Pinpoint the cell where the given text exists, returning its [X, Y] midpoint coordinate. 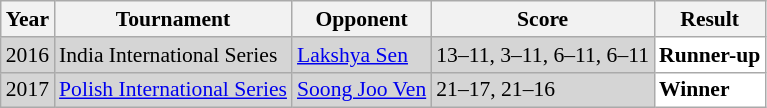
2017 [28, 90]
Year [28, 19]
2016 [28, 55]
Polish International Series [173, 90]
Result [710, 19]
Opponent [362, 19]
India International Series [173, 55]
Lakshya Sen [362, 55]
Tournament [173, 19]
13–11, 3–11, 6–11, 6–11 [542, 55]
Soong Joo Ven [362, 90]
Score [542, 19]
Runner-up [710, 55]
21–17, 21–16 [542, 90]
Winner [710, 90]
